Find where the given text appears and provide that cell's center as [x, y] coordinate. 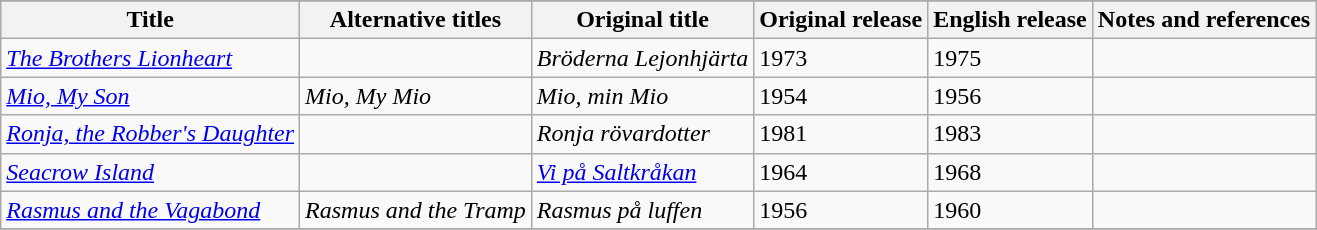
Seacrow Island [150, 172]
Original title [642, 20]
1964 [841, 172]
Ronja rövardotter [642, 134]
Rasmus and the Tramp [416, 210]
Mio, My Mio [416, 96]
1960 [1010, 210]
Rasmus and the Vagabond [150, 210]
Mio, My Son [150, 96]
1973 [841, 58]
English release [1010, 20]
Notes and references [1204, 20]
Mio, min Mio [642, 96]
1968 [1010, 172]
Alternative titles [416, 20]
Vi på Saltkråkan [642, 172]
1975 [1010, 58]
Rasmus på luffen [642, 210]
Original release [841, 20]
Ronja, the Robber's Daughter [150, 134]
The Brothers Lionheart [150, 58]
1981 [841, 134]
Title [150, 20]
1983 [1010, 134]
Bröderna Lejonhjärta [642, 58]
1954 [841, 96]
